Locate the cell with the specified text and output its (x, y) center coordinate. 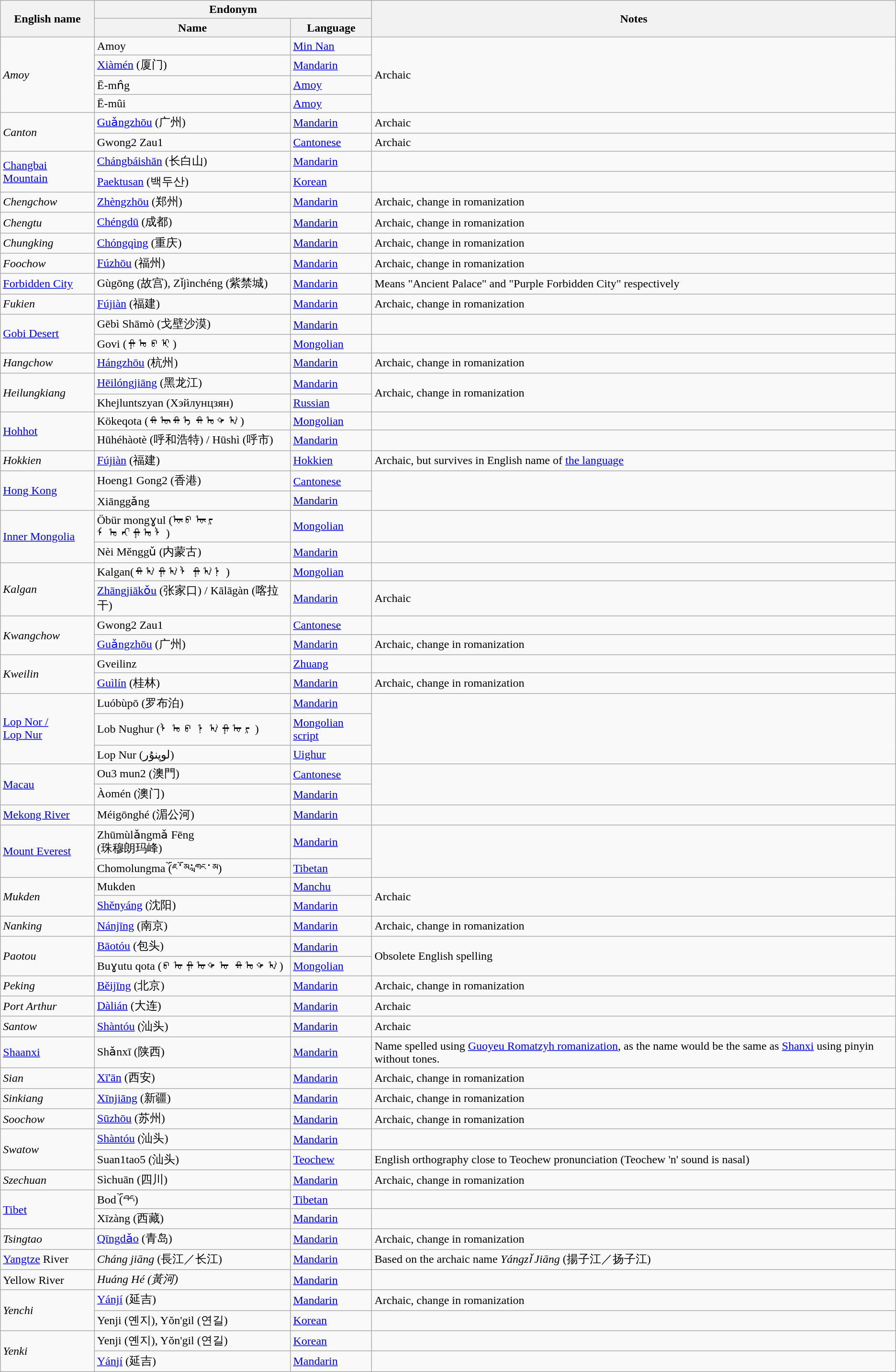
Shǎnxī (陕西) (192, 1053)
Zhūmùlǎngmǎ Fēng(珠穆朗玛峰) (192, 842)
Mongolian script (331, 729)
Àomén (澳门) (192, 795)
Ē-mûi (192, 103)
English orthography close to Teochew pronunciation (Teochew 'n' sound is nasal) (634, 1160)
Paektusan (백두산) (192, 182)
Lob Nughur (ᠯᠣᠪ ᠨᠠᠭᠤᠷ) (192, 729)
Gveilinz (192, 664)
Kalgan (47, 589)
Obsolete English spelling (634, 956)
Hoeng1 Gong2 (香港) (192, 481)
Cháng jiāng (長江／长江) (192, 1259)
English name (47, 19)
Fúzhōu (福州) (192, 263)
Fukien (47, 305)
Russian (331, 403)
Bod (བོད) (192, 1199)
Port Arthur (47, 1007)
Gēbì Shāmò (戈壁沙漠) (192, 325)
Chéngdū (成都) (192, 222)
Heilungkiang (47, 393)
Lop Nor /Lop Nur (47, 729)
Mekong River (47, 815)
Xiānggǎng (192, 501)
Xīzàng (西藏) (192, 1218)
Name spelled using Guoyeu Romatzyh romanization, as the name would be the same as Shanxi using pinyin without tones. (634, 1053)
Hángzhōu (杭州) (192, 363)
Sūzhōu (苏州) (192, 1119)
Paotou (47, 956)
Hangchow (47, 363)
Zhèngzhōu (郑州) (192, 202)
Qīngdǎo (青岛) (192, 1239)
Méigōnghé (湄公河) (192, 815)
Yellow River (47, 1280)
Yangtze River (47, 1259)
Teochew (331, 1160)
Kweilin (47, 674)
Canton (47, 132)
Yenchi (47, 1310)
Xīnjiāng (新疆) (192, 1099)
Peking (47, 986)
Chomolungma (ཇོ་མོ་གླང་མ) (192, 868)
Chungking (47, 243)
Notes (634, 19)
Foochow (47, 263)
Language (331, 28)
Kökeqota (ᠬᠥᠬᠡᠬᠣᠲᠠ) (192, 421)
Sinkiang (47, 1099)
Hong Kong (47, 490)
Buɣutu qota (ᠪᠤᠭᠤᠲᠤ ᠬᠣᠲᠠ) (192, 966)
Xī'ān (西安) (192, 1078)
Ou3 mun2 (澳門) (192, 774)
Nánjīng (南京) (192, 926)
Hūhéhàotè (呼和浩特) / Hūshì (呼市) (192, 441)
Huáng Hé (黃河) (192, 1280)
Öbür mongɣul (ᠦᠪᠦᠷ ᠮᠣᠩᠭᠣᠯ) (192, 526)
Swatow (47, 1149)
Macau (47, 784)
Endonym (233, 10)
Nanking (47, 926)
Sian (47, 1078)
Chengtu (47, 222)
Tsingtao (47, 1239)
Santow (47, 1027)
Name (192, 28)
Kwangchow (47, 636)
Soochow (47, 1119)
Ē-mn̂g (192, 85)
Lop Nur (لوپنۇر) (192, 755)
Zhuang (331, 664)
Govi (ᠭᠣᠪᠢ) (192, 344)
Means "Ancient Palace" and "Purple Forbidden City" respectively (634, 283)
Yenki (47, 1351)
Xiàmén (厦门) (192, 65)
Min Nan (331, 46)
Chángbáishān (长白山) (192, 162)
Nèi Měnggǔ (内蒙古) (192, 553)
Bāotóu (包头) (192, 946)
Běijīng (北京) (192, 986)
Chengchow (47, 202)
Hēilóngjiāng (黑龙江) (192, 383)
Archaic, but survives in English name of the language (634, 461)
Chóngqìng (重庆) (192, 243)
Guìlín (桂林) (192, 683)
Inner Mongolia (47, 536)
Manchu (331, 886)
Szechuan (47, 1180)
Suan1tao5 (汕头) (192, 1160)
Shaanxi (47, 1053)
Mount Everest (47, 851)
Luóbùpō (罗布泊) (192, 704)
Shěnyáng (沈阳) (192, 906)
Forbidden City (47, 283)
Hohhot (47, 431)
Dàlián (大连) (192, 1007)
Sìchuān (四川) (192, 1180)
Based on the archaic name Yángzǐ Jiāng (揚子江／扬子江) (634, 1259)
Gobi Desert (47, 333)
Zhāngjiākǒu (张家口) / Kālāgàn (喀拉干) (192, 599)
Khejluntszyan (Хэйлунцзян) (192, 403)
Tibet (47, 1210)
Uighur (331, 755)
Gùgōng (故宫), Zǐjìnchéng (紫禁城) (192, 283)
Changbai Mountain (47, 171)
Kalgan(ᠬᠠᠭᠠᠯᠭᠠᠨ) (192, 571)
